Search for the cell housing the specified text and yield its [x, y] center coordinate. 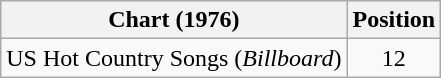
Position [394, 20]
12 [394, 58]
US Hot Country Songs (Billboard) [174, 58]
Chart (1976) [174, 20]
